For the text-containing cell, return its midpoint in [X, Y] coordinate format. 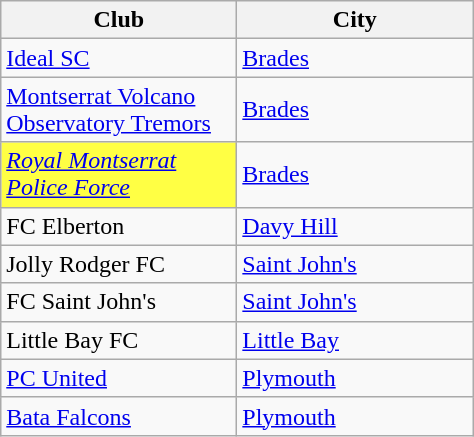
Little Bay FC [119, 340]
Royal Montserrat Police Force [119, 174]
PC United [119, 378]
Bata Falcons [119, 416]
Davy Hill [355, 226]
Jolly Rodger FC [119, 264]
FC Saint John's [119, 302]
City [355, 20]
Little Bay [355, 340]
Ideal SC [119, 58]
Club [119, 20]
Montserrat Volcano Observatory Tremors [119, 110]
FC Elberton [119, 226]
